Identify which cell holds the provided text, then report its (X, Y) central coordinate. 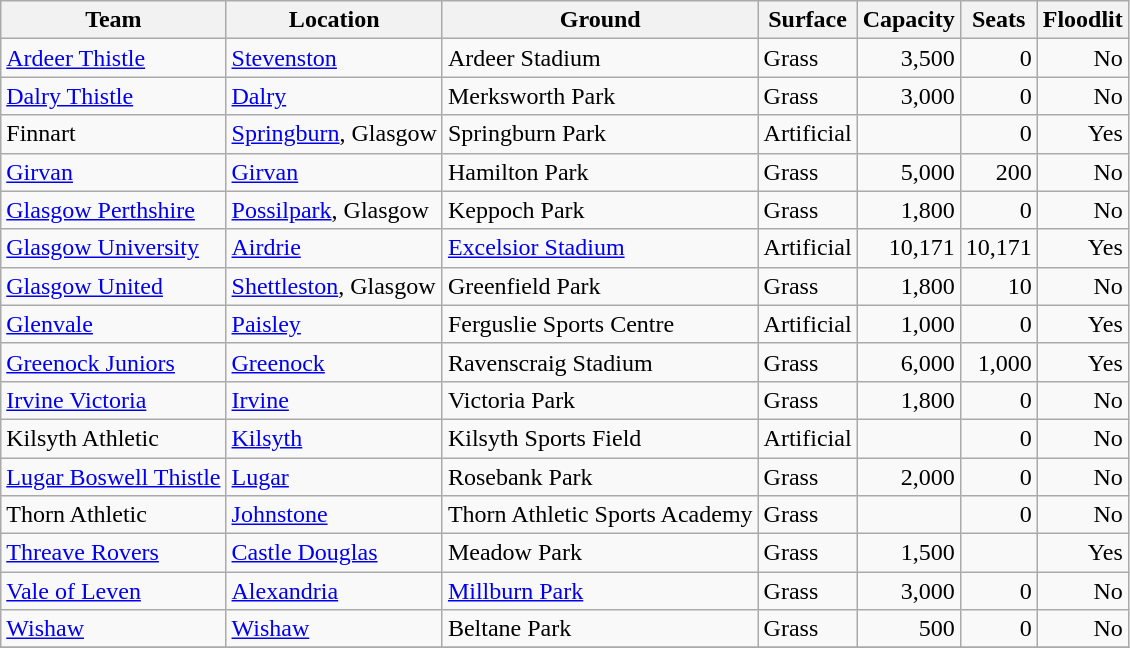
6,000 (908, 362)
2,000 (908, 477)
Irvine Victoria (114, 400)
200 (998, 172)
Victoria Park (600, 400)
Ravenscraig Stadium (600, 362)
Ferguslie Sports Centre (600, 324)
Seats (998, 20)
1,500 (908, 553)
Alexandria (334, 591)
Thorn Athletic (114, 515)
Airdrie (334, 248)
Johnstone (334, 515)
Ground (600, 20)
Vale of Leven (114, 591)
Kilsyth Sports Field (600, 438)
Capacity (908, 20)
Shettleston, Glasgow (334, 286)
Glasgow Perthshire (114, 210)
Beltane Park (600, 629)
Location (334, 20)
Glasgow University (114, 248)
Lugar (334, 477)
Meadow Park (600, 553)
Finnart (114, 134)
Kilsyth Athletic (114, 438)
Millburn Park (600, 591)
Threave Rovers (114, 553)
Springburn, Glasgow (334, 134)
Hamilton Park (600, 172)
Dalry Thistle (114, 96)
Merksworth Park (600, 96)
Surface (808, 20)
Kilsyth (334, 438)
5,000 (908, 172)
Glenvale (114, 324)
Lugar Boswell Thistle (114, 477)
Paisley (334, 324)
Team (114, 20)
Castle Douglas (334, 553)
Dalry (334, 96)
Greenfield Park (600, 286)
Possilpark, Glasgow (334, 210)
Floodlit (1082, 20)
3,500 (908, 58)
Springburn Park (600, 134)
Greenock (334, 362)
Thorn Athletic Sports Academy (600, 515)
Stevenston (334, 58)
Rosebank Park (600, 477)
Excelsior Stadium (600, 248)
Ardeer Stadium (600, 58)
500 (908, 629)
Greenock Juniors (114, 362)
Keppoch Park (600, 210)
10 (998, 286)
Glasgow United (114, 286)
Ardeer Thistle (114, 58)
Irvine (334, 400)
